Return (x, y) of the center of cell containing provided text 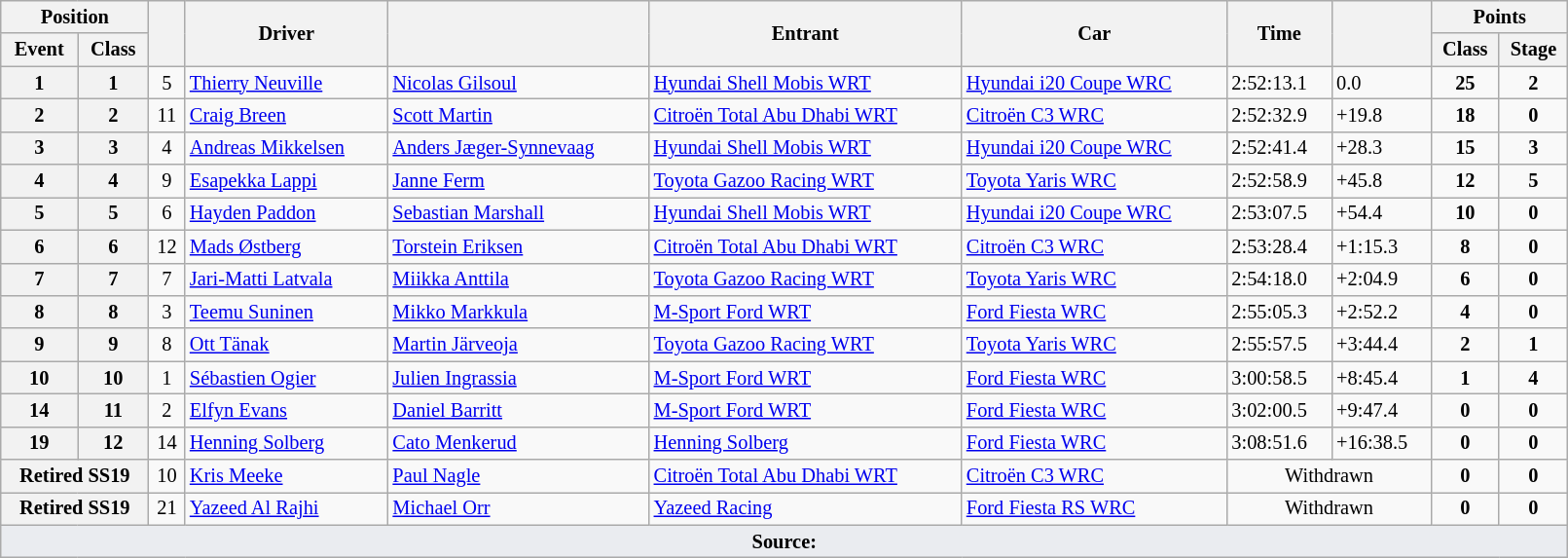
Teemu Suninen (286, 312)
21 (167, 508)
Ford Fiesta RS WRC (1094, 508)
Car (1094, 33)
+45.8 (1381, 181)
Sebastian Marshall (519, 213)
Thierry Neuville (286, 83)
+2:52.2 (1381, 312)
Yazeed Racing (806, 508)
Daniel Barritt (519, 410)
Janne Ferm (519, 181)
Scott Martin (519, 115)
2:52:41.4 (1279, 148)
Craig Breen (286, 115)
+1:15.3 (1381, 246)
3:00:58.5 (1279, 378)
Miikka Anttila (519, 279)
Cato Menkerud (519, 443)
Ott Tänak (286, 345)
2:53:28.4 (1279, 246)
2:54:18.0 (1279, 279)
Hayden Paddon (286, 213)
Martin Järveoja (519, 345)
+8:45.4 (1381, 378)
Torstein Eriksen (519, 246)
2:52:13.1 (1279, 83)
Entrant (806, 33)
2:55:57.5 (1279, 345)
Stage (1534, 50)
25 (1466, 83)
2:52:58.9 (1279, 181)
Position (75, 17)
Points (1500, 17)
19 (39, 443)
2:52:32.9 (1279, 115)
Kris Meeke (286, 476)
Elfyn Evans (286, 410)
+16:38.5 (1381, 443)
0.0 (1381, 83)
Anders Jæger-Synnevaag (519, 148)
Event (39, 50)
Paul Nagle (519, 476)
Jari-Matti Latvala (286, 279)
+3:44.4 (1381, 345)
+19.8 (1381, 115)
+28.3 (1381, 148)
Yazeed Al Rajhi (286, 508)
Esapekka Lappi (286, 181)
3:02:00.5 (1279, 410)
Time (1279, 33)
2:55:05.3 (1279, 312)
Michael Orr (519, 508)
Mads Østberg (286, 246)
+2:04.9 (1381, 279)
Source: (784, 541)
Nicolas Gilsoul (519, 83)
Sébastien Ogier (286, 378)
Julien Ingrassia (519, 378)
2:53:07.5 (1279, 213)
Mikko Markkula (519, 312)
+54.4 (1381, 213)
3:08:51.6 (1279, 443)
Driver (286, 33)
15 (1466, 148)
18 (1466, 115)
Andreas Mikkelsen (286, 148)
+9:47.4 (1381, 410)
